Pinpoint the cell where the given text exists, returning its (x, y) midpoint coordinate. 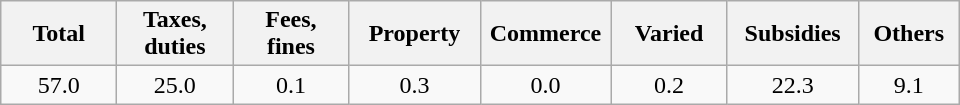
Subsidies (792, 34)
0.2 (669, 85)
0.1 (291, 85)
22.3 (792, 85)
Taxes, duties (175, 34)
Property (414, 34)
Fees, fines (291, 34)
Total (59, 34)
0.3 (414, 85)
Varied (669, 34)
Others (908, 34)
25.0 (175, 85)
57.0 (59, 85)
Commerce (546, 34)
0.0 (546, 85)
9.1 (908, 85)
